Determine the (X, Y) coordinate at the center of the cell enclosing the given text.  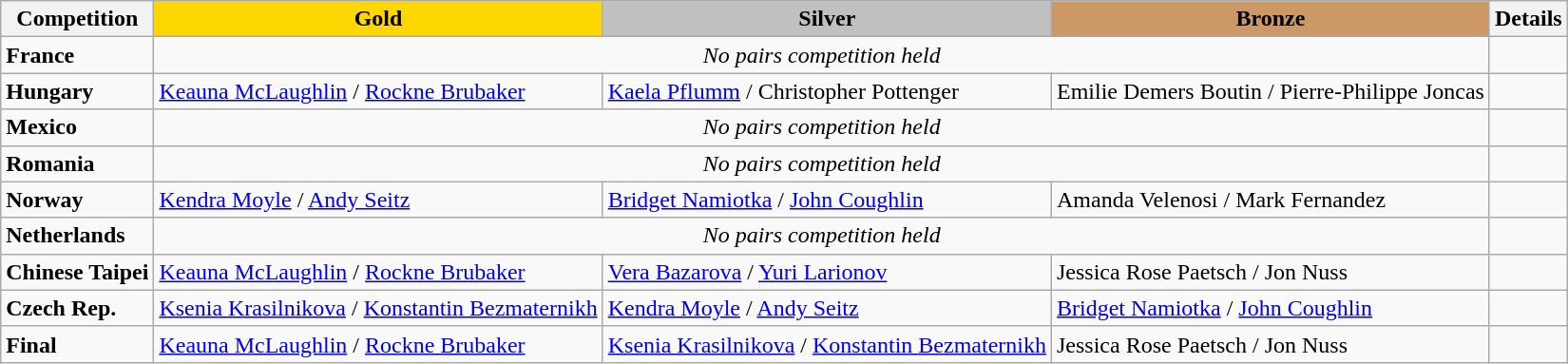
Final (78, 344)
Vera Bazarova / Yuri Larionov (827, 272)
Emilie Demers Boutin / Pierre-Philippe Joncas (1270, 91)
Mexico (78, 127)
Amanda Velenosi / Mark Fernandez (1270, 200)
Hungary (78, 91)
Gold (378, 19)
Silver (827, 19)
Romania (78, 163)
Kaela Pflumm / Christopher Pottenger (827, 91)
Bronze (1270, 19)
Czech Rep. (78, 308)
France (78, 55)
Competition (78, 19)
Details (1528, 19)
Norway (78, 200)
Netherlands (78, 236)
Chinese Taipei (78, 272)
